Detect which cell encompasses the target text, then output its [X, Y] center coordinate. 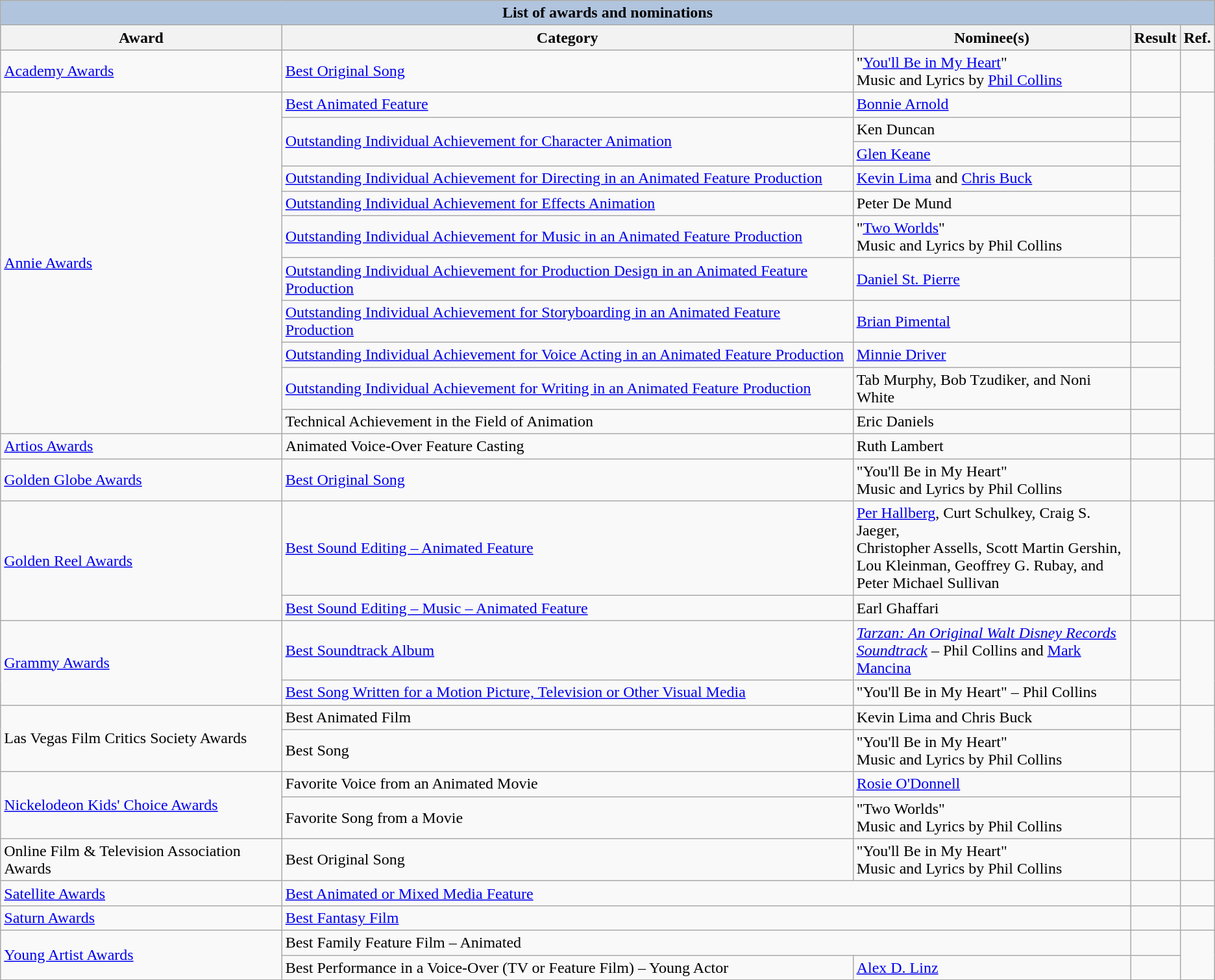
Tab Murphy, Bob Tzudiker, and Noni White [992, 388]
Best Sound Editing – Animated Feature [567, 548]
Best Animated or Mixed Media Feature [706, 893]
Academy Awards [141, 71]
Result [1155, 38]
Outstanding Individual Achievement for Effects Animation [567, 203]
Minnie Driver [992, 354]
Best Animated Feature [567, 104]
Technical Achievement in the Field of Animation [567, 422]
Favorite Song from a Movie [567, 818]
Best Song [567, 750]
Online Film & Television Association Awards [141, 859]
Award [141, 38]
Outstanding Individual Achievement for Character Animation [567, 141]
Best Animated Film [567, 717]
Ref. [1197, 38]
Outstanding Individual Achievement for Production Design in an Animated Feature Production [567, 279]
Young Artist Awards [141, 955]
Rosie O'Donnell [992, 784]
Best Song Written for a Motion Picture, Television or Other Visual Media [567, 692]
Best Fantasy Film [706, 918]
Grammy Awards [141, 663]
Best Performance in a Voice-Over (TV or Feature Film) – Young Actor [567, 968]
Golden Reel Awards [141, 561]
Golden Globe Awards [141, 480]
Outstanding Individual Achievement for Music in an Animated Feature Production [567, 236]
Satellite Awards [141, 893]
Glen Keane [992, 154]
Favorite Voice from an Animated Movie [567, 784]
Las Vegas Film Critics Society Awards [141, 739]
Per Hallberg, Curt Schulkey, Craig S. Jaeger, Christopher Assells, Scott Martin Gershin, Lou Kleinman, Geoffrey G. Rubay, and Peter Michael Sullivan [992, 548]
Tarzan: An Original Walt Disney Records Soundtrack – Phil Collins and Mark Mancina [992, 650]
Daniel St. Pierre [992, 279]
Annie Awards [141, 263]
Artios Awards [141, 447]
Best Family Feature Film – Animated [706, 942]
"You'll Be in My Heart" – Phil Collins [992, 692]
Outstanding Individual Achievement for Storyboarding in an Animated Feature Production [567, 321]
Earl Ghaffari [992, 608]
Bonnie Arnold [992, 104]
Best Soundtrack Album [567, 650]
Nominee(s) [992, 38]
Outstanding Individual Achievement for Directing in an Animated Feature Production [567, 178]
Peter De Mund [992, 203]
Ruth Lambert [992, 447]
Alex D. Linz [992, 968]
Outstanding Individual Achievement for Writing in an Animated Feature Production [567, 388]
Brian Pimental [992, 321]
Nickelodeon Kids' Choice Awards [141, 805]
Best Sound Editing – Music – Animated Feature [567, 608]
Animated Voice-Over Feature Casting [567, 447]
Eric Daniels [992, 422]
Ken Duncan [992, 129]
Saturn Awards [141, 918]
List of awards and nominations [607, 13]
Category [567, 38]
Outstanding Individual Achievement for Voice Acting in an Animated Feature Production [567, 354]
